Locate the cell with the specified text and output its (x, y) center coordinate. 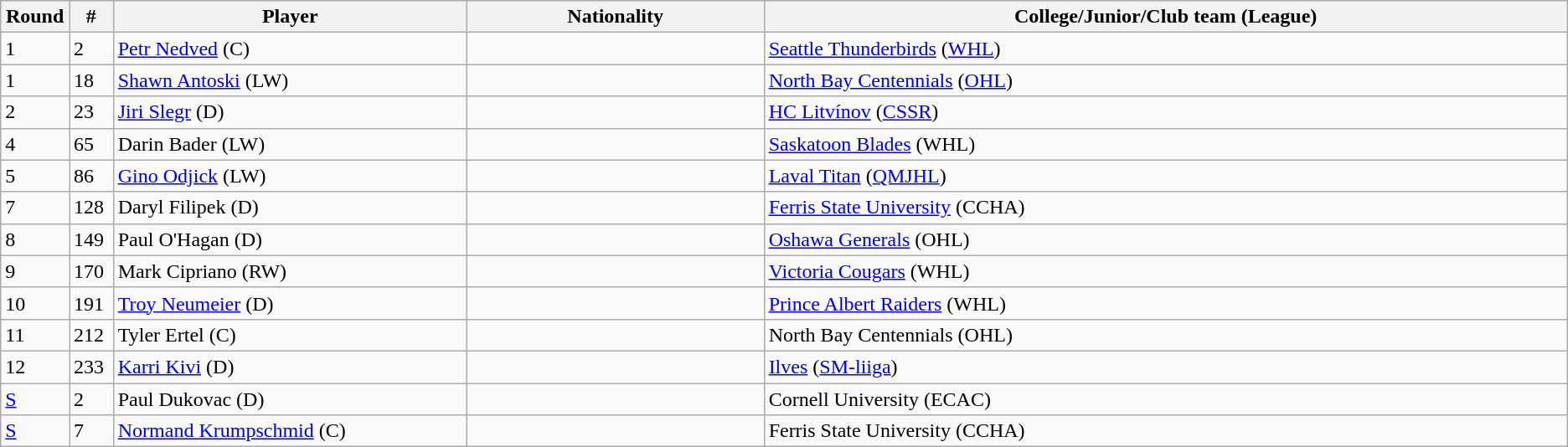
149 (90, 239)
Nationality (615, 17)
Karri Kivi (D) (290, 367)
86 (90, 176)
191 (90, 303)
Paul Dukovac (D) (290, 399)
Oshawa Generals (OHL) (1166, 239)
212 (90, 335)
Player (290, 17)
Round (35, 17)
HC Litvínov (CSSR) (1166, 112)
23 (90, 112)
5 (35, 176)
Cornell University (ECAC) (1166, 399)
# (90, 17)
4 (35, 144)
Mark Cipriano (RW) (290, 271)
Prince Albert Raiders (WHL) (1166, 303)
Paul O'Hagan (D) (290, 239)
12 (35, 367)
Laval Titan (QMJHL) (1166, 176)
18 (90, 80)
Daryl Filipek (D) (290, 208)
Jiri Slegr (D) (290, 112)
Darin Bader (LW) (290, 144)
233 (90, 367)
Ilves (SM-liiga) (1166, 367)
11 (35, 335)
9 (35, 271)
128 (90, 208)
Seattle Thunderbirds (WHL) (1166, 49)
Gino Odjick (LW) (290, 176)
Victoria Cougars (WHL) (1166, 271)
170 (90, 271)
10 (35, 303)
Petr Nedved (C) (290, 49)
Saskatoon Blades (WHL) (1166, 144)
Normand Krumpschmid (C) (290, 431)
Troy Neumeier (D) (290, 303)
8 (35, 239)
College/Junior/Club team (League) (1166, 17)
65 (90, 144)
Shawn Antoski (LW) (290, 80)
Tyler Ertel (C) (290, 335)
